Pinpoint the cell where the given text exists, returning its (X, Y) midpoint coordinate. 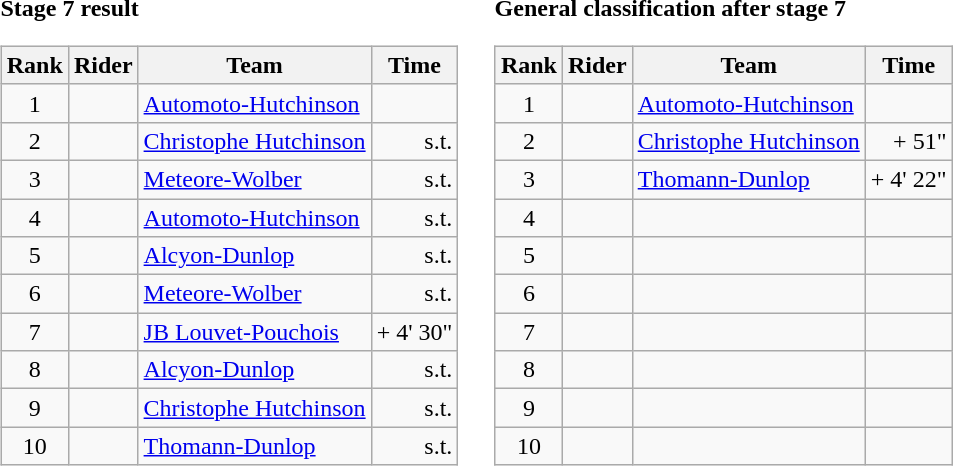
+ 4' 22" (908, 179)
+ 51" (908, 141)
JB Louvet-Pouchois (254, 332)
+ 4' 30" (414, 332)
